Return [X, Y] of the center of cell containing provided text 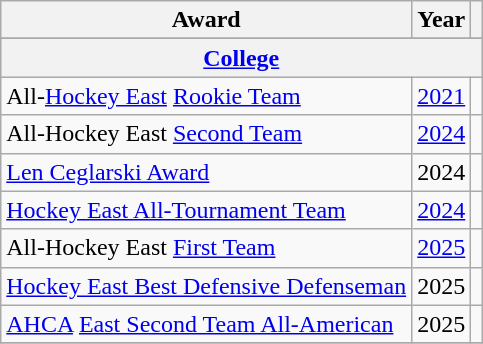
All-Hockey East Rookie Team [206, 96]
Len Ceglarski Award [206, 172]
Award [206, 20]
2021 [442, 96]
Hockey East Best Defensive Defenseman [206, 286]
AHCA East Second Team All-American [206, 324]
Year [442, 20]
All-Hockey East Second Team [206, 134]
Hockey East All-Tournament Team [206, 210]
All-Hockey East First Team [206, 248]
College [242, 58]
